Detect which cell encompasses the target text, then output its [X, Y] center coordinate. 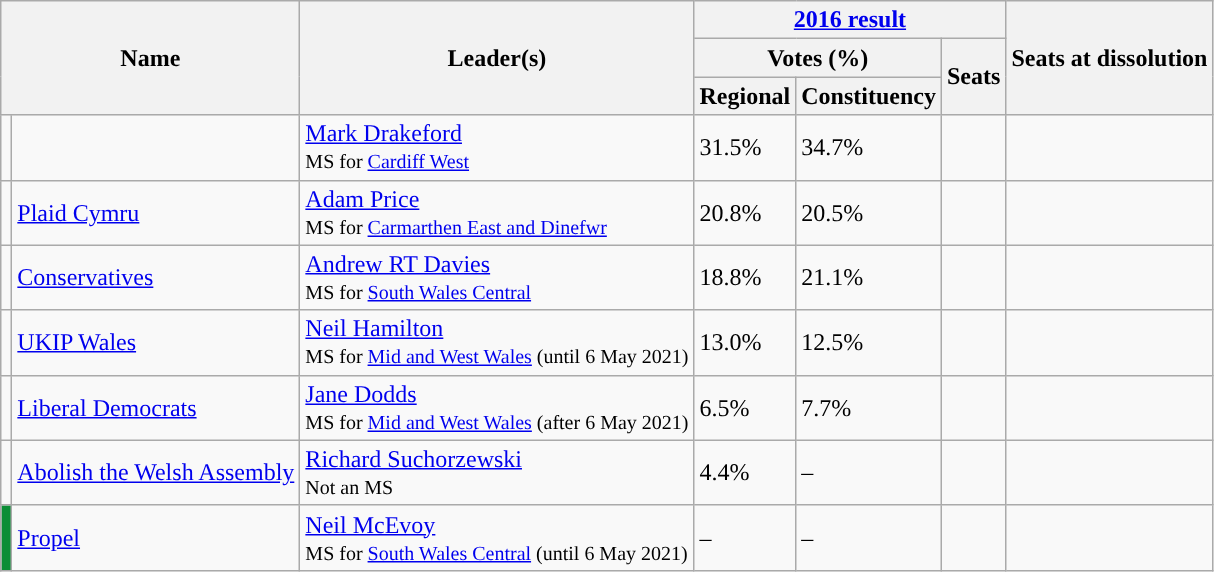
21.1% [869, 278]
Neil HamiltonMS for Mid and West Wales (until 6 May 2021) [497, 342]
Constituency [869, 96]
Propel [156, 538]
Leader(s) [497, 58]
UKIP Wales [156, 342]
Name [150, 58]
Liberal Democrats [156, 408]
Andrew RT Davies MS for South Wales Central [497, 278]
Richard SuchorzewskiNot an MS [497, 472]
Votes (%) [818, 58]
31.5% [745, 148]
Plaid Cymru [156, 212]
18.8% [745, 278]
2016 result [850, 20]
34.7% [869, 148]
7.7% [869, 408]
Seats [973, 77]
20.8% [745, 212]
12.5% [869, 342]
4.4% [745, 472]
13.0% [745, 342]
Seats at dissolution [1110, 58]
Abolish the Welsh Assembly [156, 472]
Neil McEvoy MS for South Wales Central (until 6 May 2021) [497, 538]
6.5% [745, 408]
20.5% [869, 212]
Jane Dodds MS for Mid and West Wales (after 6 May 2021) [497, 408]
Regional [745, 96]
Mark Drakeford MS for Cardiff West [497, 148]
Conservatives [156, 278]
Adam Price MS for Carmarthen East and Dinefwr [497, 212]
